Detect which cell encompasses the target text, then output its (X, Y) center coordinate. 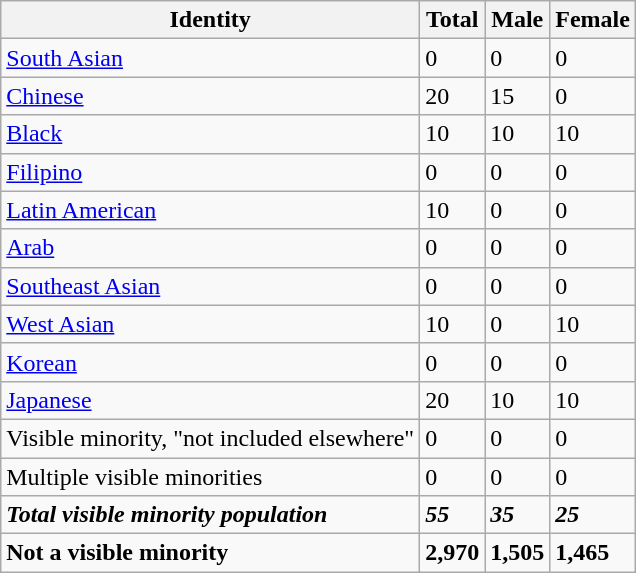
Korean (210, 362)
Latin American (210, 210)
55 (452, 515)
1,505 (518, 553)
Filipino (210, 172)
Chinese (210, 96)
Total visible minority population (210, 515)
Arab (210, 248)
Visible minority, "not included elsewhere" (210, 438)
Japanese (210, 400)
2,970 (452, 553)
Multiple visible minorities (210, 477)
Female (593, 20)
Not a visible minority (210, 553)
35 (518, 515)
Southeast Asian (210, 286)
1,465 (593, 553)
15 (518, 96)
Total (452, 20)
West Asian (210, 324)
Male (518, 20)
Black (210, 134)
Identity (210, 20)
South Asian (210, 58)
25 (593, 515)
